Find where the given text appears and provide that cell's center as (x, y) coordinate. 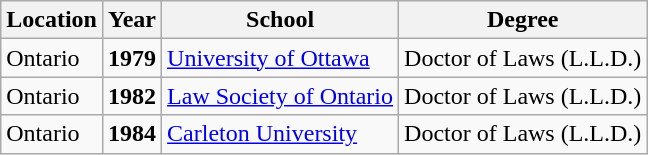
1979 (132, 58)
1984 (132, 134)
Location (52, 20)
Year (132, 20)
Carleton University (280, 134)
University of Ottawa (280, 58)
Law Society of Ontario (280, 96)
School (280, 20)
1982 (132, 96)
Degree (523, 20)
